Pinpoint the cell where the given text exists, returning its (x, y) midpoint coordinate. 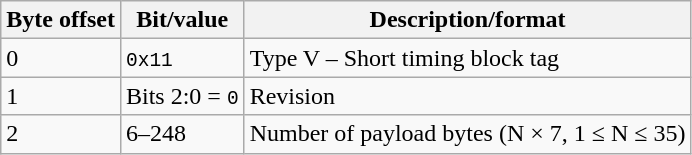
6–248 (182, 134)
Byte offset (61, 20)
Bits 2:0 = 0 (182, 96)
Revision (468, 96)
0 (61, 58)
2 (61, 134)
Type V – Short timing block tag (468, 58)
Number of payload bytes (N × 7, 1 ≤ N ≤ 35) (468, 134)
Description/format (468, 20)
1 (61, 96)
Bit/value (182, 20)
0x11 (182, 58)
